Extract the (x, y) coordinate from the center of the cell holding the provided text.  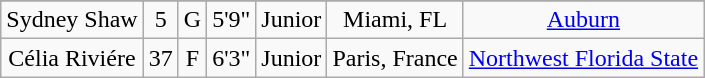
5'9" (232, 20)
Célia Riviére (72, 58)
Miami, FL (395, 20)
Paris, France (395, 58)
Northwest Florida State (583, 58)
G (192, 20)
Sydney Shaw (72, 20)
6'3" (232, 58)
F (192, 58)
37 (160, 58)
Auburn (583, 20)
5 (160, 20)
